Pinpoint the cell where the given text exists, returning its [x, y] midpoint coordinate. 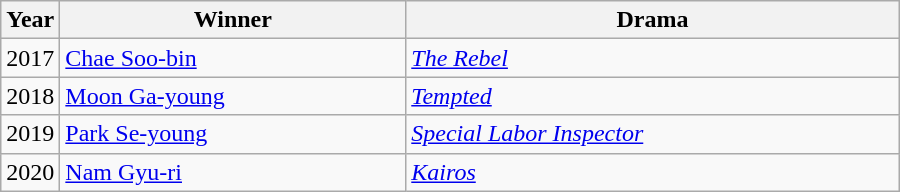
Kairos [653, 172]
Winner [233, 20]
2018 [30, 96]
Year [30, 20]
2019 [30, 134]
2017 [30, 58]
Special Labor Inspector [653, 134]
Park Se-young [233, 134]
The Rebel [653, 58]
Nam Gyu-ri [233, 172]
Chae Soo-bin [233, 58]
Drama [653, 20]
Tempted [653, 96]
Moon Ga-young [233, 96]
2020 [30, 172]
